Find where the given text appears and provide that cell's center as [X, Y] coordinate. 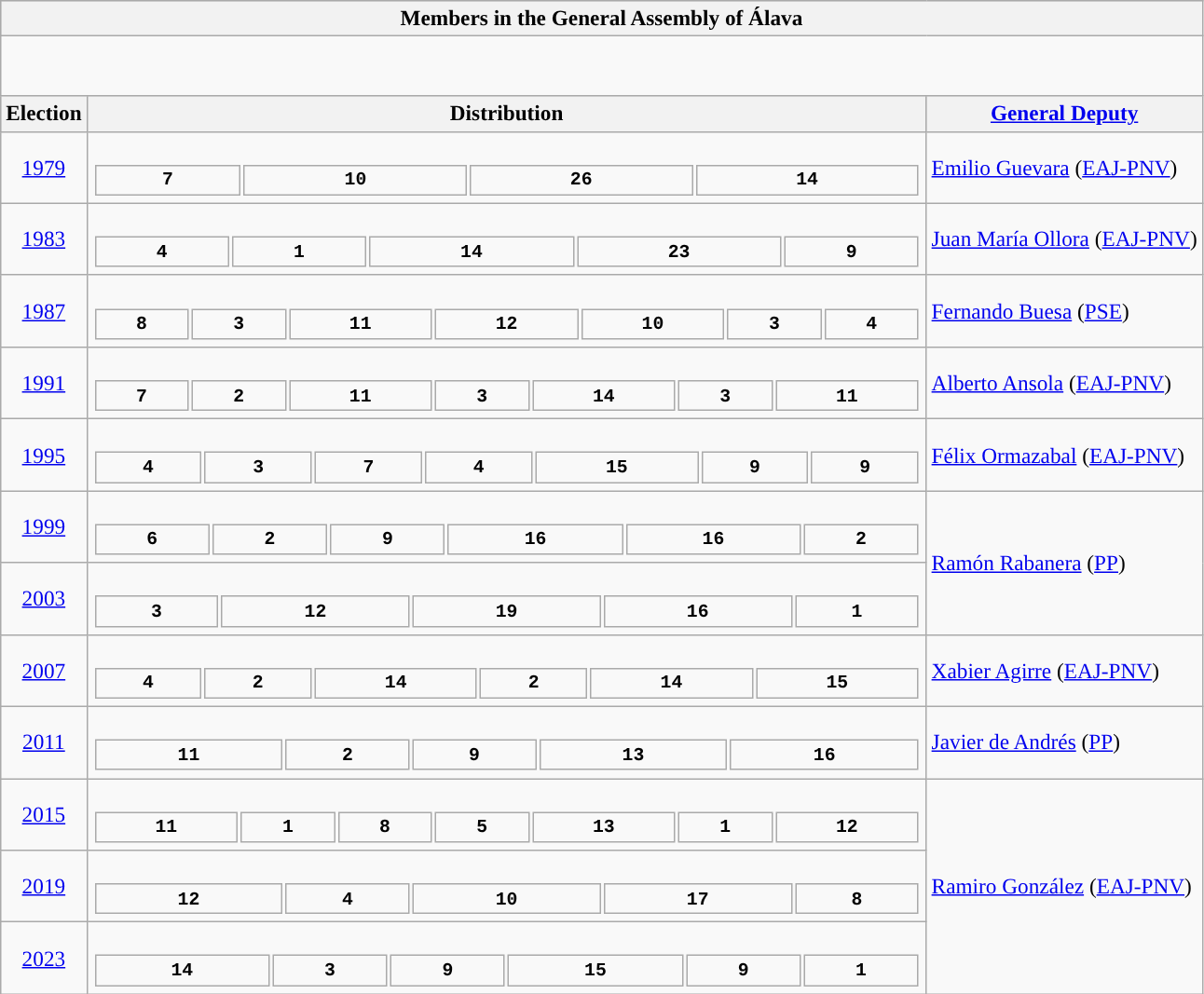
1995 [44, 455]
Ramiro González (EAJ-PNV) [1064, 885]
17 [698, 898]
12 4 10 17 8 [507, 885]
11 2 9 13 16 [507, 742]
Félix Ormazabal (EAJ-PNV) [1064, 455]
2015 [44, 814]
5 [483, 825]
1991 [44, 382]
23 [679, 252]
7 10 26 14 [507, 168]
1987 [44, 311]
General Deputy [1064, 114]
Fernando Buesa (PSE) [1064, 311]
26 [581, 179]
Emilio Guevara (EAJ-PNV) [1064, 168]
8 3 11 12 10 3 4 [507, 311]
Ramón Rabanera (PP) [1064, 562]
Juan María Ollora (EAJ-PNV) [1064, 238]
6 [151, 538]
11 1 8 5 13 1 12 [507, 814]
6 2 9 16 16 2 [507, 525]
Members in the General Assembly of Álava [602, 18]
Distribution [507, 114]
Javier de Andrés (PP) [1064, 742]
1999 [44, 525]
Election [44, 114]
3 12 19 16 1 [507, 598]
2003 [44, 598]
4 3 7 4 15 9 9 [507, 455]
7 2 11 3 14 3 11 [507, 382]
1979 [44, 168]
19 [506, 611]
14 3 9 15 9 1 [507, 958]
2011 [44, 742]
2023 [44, 958]
2019 [44, 885]
4 1 14 23 9 [507, 238]
Xabier Agirre (EAJ-PNV) [1064, 671]
1983 [44, 238]
2007 [44, 671]
Alberto Ansola (EAJ-PNV) [1064, 382]
4 2 14 2 14 15 [507, 671]
